Output the (X, Y) coordinate of the center of the cell containing the given text.  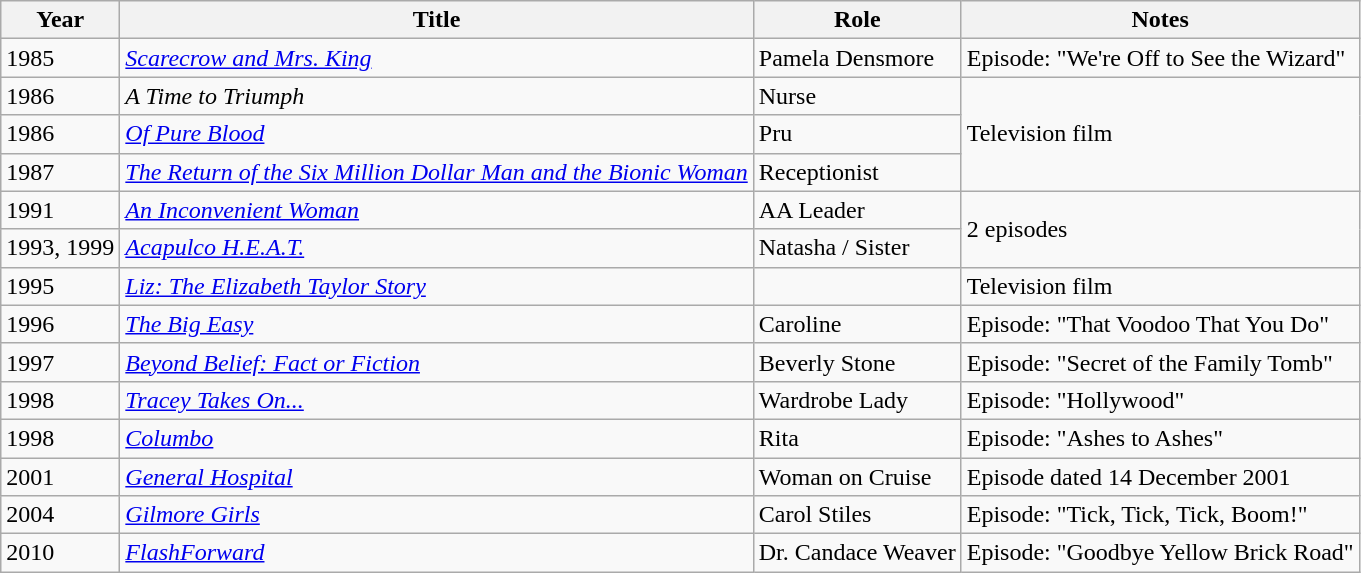
Beyond Belief: Fact or Fiction (436, 362)
Scarecrow and Mrs. King (436, 58)
FlashForward (436, 553)
Of Pure Blood (436, 134)
1993, 1999 (60, 248)
Episode: "Secret of the Family Tomb" (1160, 362)
Episode: "We're Off to See the Wizard" (1160, 58)
Episode: "Goodbye Yellow Brick Road" (1160, 553)
An Inconvenient Woman (436, 210)
Tracey Takes On... (436, 400)
1996 (60, 324)
Woman on Cruise (857, 477)
2010 (60, 553)
The Return of the Six Million Dollar Man and the Bionic Woman (436, 172)
Liz: The Elizabeth Taylor Story (436, 286)
Year (60, 20)
Rita (857, 438)
Beverly Stone (857, 362)
Episode: "Tick, Tick, Tick, Boom!" (1160, 515)
Wardrobe Lady (857, 400)
The Big Easy (436, 324)
Role (857, 20)
A Time to Triumph (436, 96)
Caroline (857, 324)
Episode: "That Voodoo That You Do" (1160, 324)
1985 (60, 58)
Pru (857, 134)
1987 (60, 172)
General Hospital (436, 477)
1991 (60, 210)
Episode dated 14 December 2001 (1160, 477)
1995 (60, 286)
Pamela Densmore (857, 58)
Notes (1160, 20)
Natasha / Sister (857, 248)
Columbo (436, 438)
Episode: "Ashes to Ashes" (1160, 438)
Nurse (857, 96)
2 episodes (1160, 229)
Acapulco H.E.A.T. (436, 248)
Title (436, 20)
Carol Stiles (857, 515)
Dr. Candace Weaver (857, 553)
2001 (60, 477)
2004 (60, 515)
Receptionist (857, 172)
Gilmore Girls (436, 515)
1997 (60, 362)
AA Leader (857, 210)
Episode: "Hollywood" (1160, 400)
